Determine the [X, Y] coordinate at the center of the cell enclosing the given text.  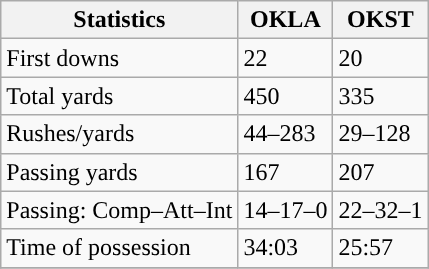
Statistics [120, 20]
22–32–1 [380, 210]
29–128 [380, 134]
Passing: Comp–Att–Int [120, 210]
First downs [120, 58]
Total yards [120, 96]
OKST [380, 20]
Time of possession [120, 248]
14–17–0 [286, 210]
207 [380, 172]
44–283 [286, 134]
167 [286, 172]
25:57 [380, 248]
34:03 [286, 248]
20 [380, 58]
22 [286, 58]
450 [286, 96]
Passing yards [120, 172]
OKLA [286, 20]
Rushes/yards [120, 134]
335 [380, 96]
